Pinpoint the cell where the given text exists, returning its [x, y] midpoint coordinate. 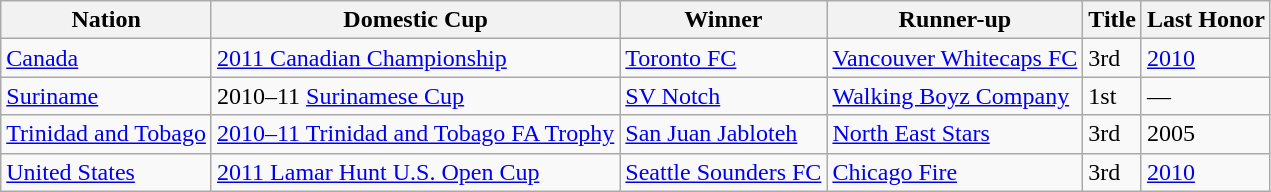
2010–11 Surinamese Cup [415, 96]
2005 [1206, 134]
2011 Canadian Championship [415, 58]
Runner-up [955, 20]
Nation [106, 20]
Seattle Sounders FC [724, 172]
Trinidad and Tobago [106, 134]
Chicago Fire [955, 172]
Title [1112, 20]
United States [106, 172]
Toronto FC [724, 58]
2011 Lamar Hunt U.S. Open Cup [415, 172]
2010–11 Trinidad and Tobago FA Trophy [415, 134]
North East Stars [955, 134]
1st [1112, 96]
Last Honor [1206, 20]
Walking Boyz Company [955, 96]
Domestic Cup [415, 20]
— [1206, 96]
Canada [106, 58]
Suriname [106, 96]
San Juan Jabloteh [724, 134]
Winner [724, 20]
SV Notch [724, 96]
Vancouver Whitecaps FC [955, 58]
